Determine the (x, y) coordinate at the center of the cell enclosing the given text.  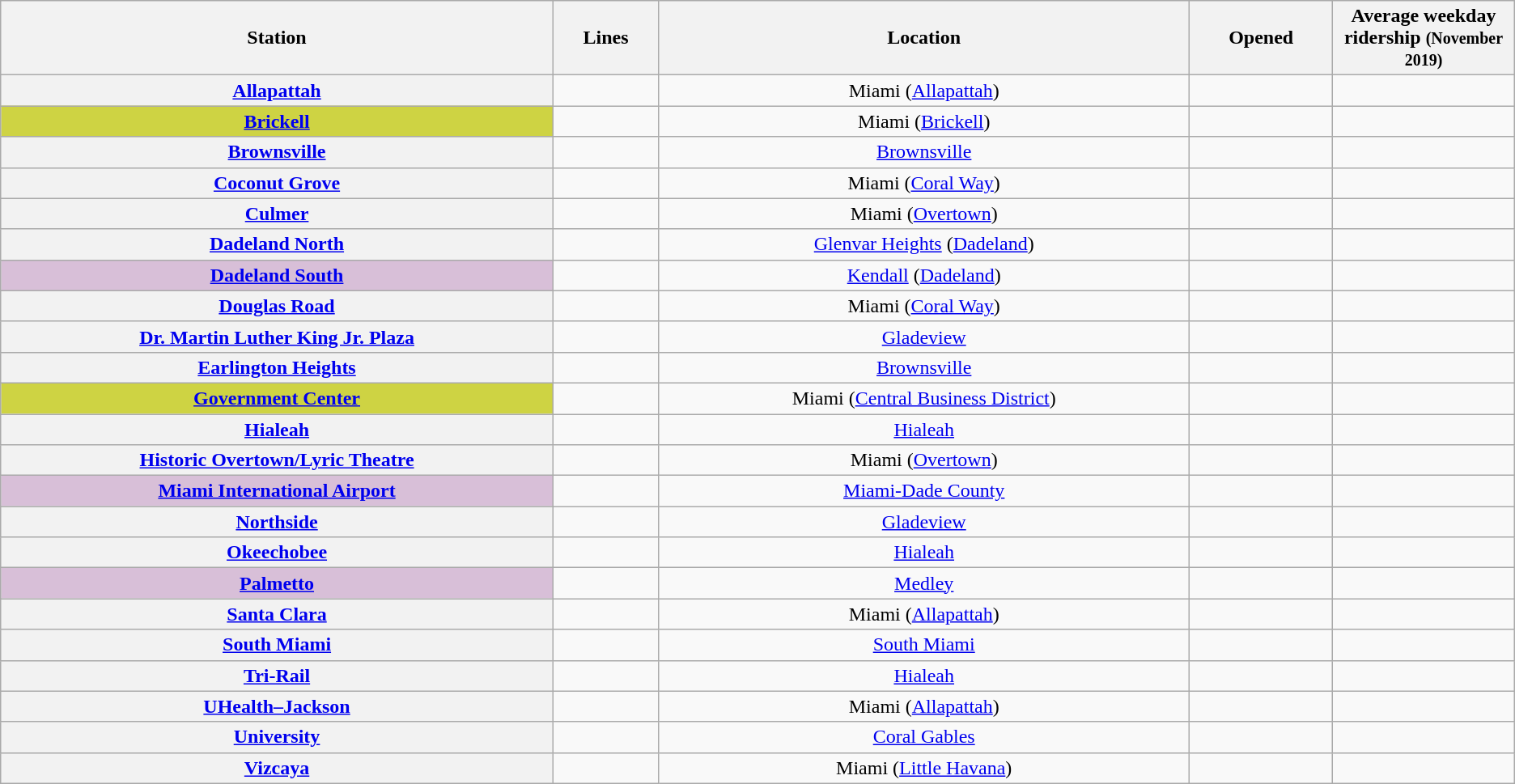
Northside (277, 522)
Brickell (277, 121)
Miami (Central Business District) (924, 398)
Medley (924, 583)
Allapattah (277, 91)
Station (277, 38)
Dr. Martin Luther King Jr. Plaza (277, 337)
Miami (Little Havana) (924, 768)
Lines (605, 38)
Tri-Rail (277, 676)
University (277, 737)
Miami International Airport (277, 491)
Santa Clara (277, 614)
Miami (Brickell) (924, 121)
Culmer (277, 214)
Dadeland South (277, 275)
Opened (1261, 38)
Average weekday ridership (November 2019) (1424, 38)
Coral Gables (924, 737)
Earlington Heights (277, 367)
Miami-Dade County (924, 491)
Vizcaya (277, 768)
Government Center (277, 398)
Coconut Grove (277, 183)
Douglas Road (277, 306)
UHealth–Jackson (277, 706)
Location (924, 38)
Okeechobee (277, 553)
Palmetto (277, 583)
Historic Overtown/Lyric Theatre (277, 460)
Kendall (Dadeland) (924, 275)
Glenvar Heights (Dadeland) (924, 244)
Dadeland North (277, 244)
